Scan for the cell matching the given text and deliver its (X, Y) coordinate at center. 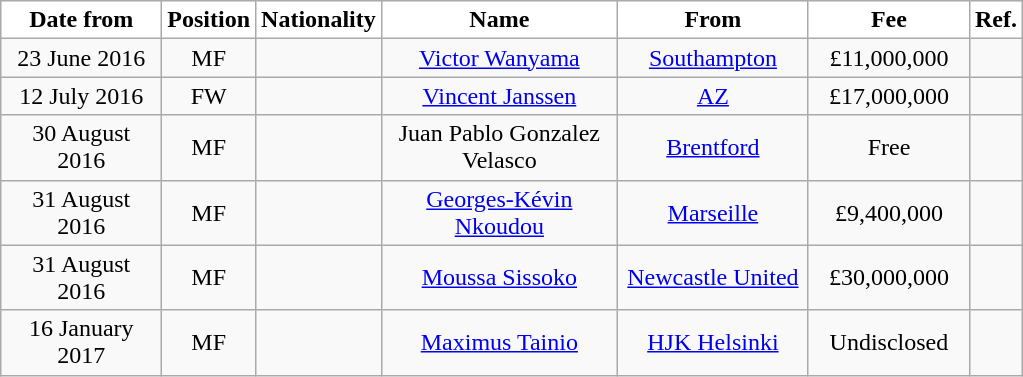
12 July 2016 (82, 96)
Free (888, 148)
Southampton (712, 58)
Victor Wanyama (499, 58)
FW (209, 96)
Position (209, 20)
Date from (82, 20)
Nationality (319, 20)
Vincent Janssen (499, 96)
Undisclosed (888, 342)
16 January 2017 (82, 342)
Brentford (712, 148)
Maximus Tainio (499, 342)
£17,000,000 (888, 96)
AZ (712, 96)
23 June 2016 (82, 58)
Moussa Sissoko (499, 278)
HJK Helsinki (712, 342)
30 August 2016 (82, 148)
Fee (888, 20)
Ref. (996, 20)
£9,400,000 (888, 212)
Newcastle United (712, 278)
Georges-Kévin Nkoudou (499, 212)
£11,000,000 (888, 58)
Name (499, 20)
Juan Pablo Gonzalez Velasco (499, 148)
From (712, 20)
Marseille (712, 212)
£30,000,000 (888, 278)
